Scan for the cell matching the given text and deliver its (X, Y) coordinate at center. 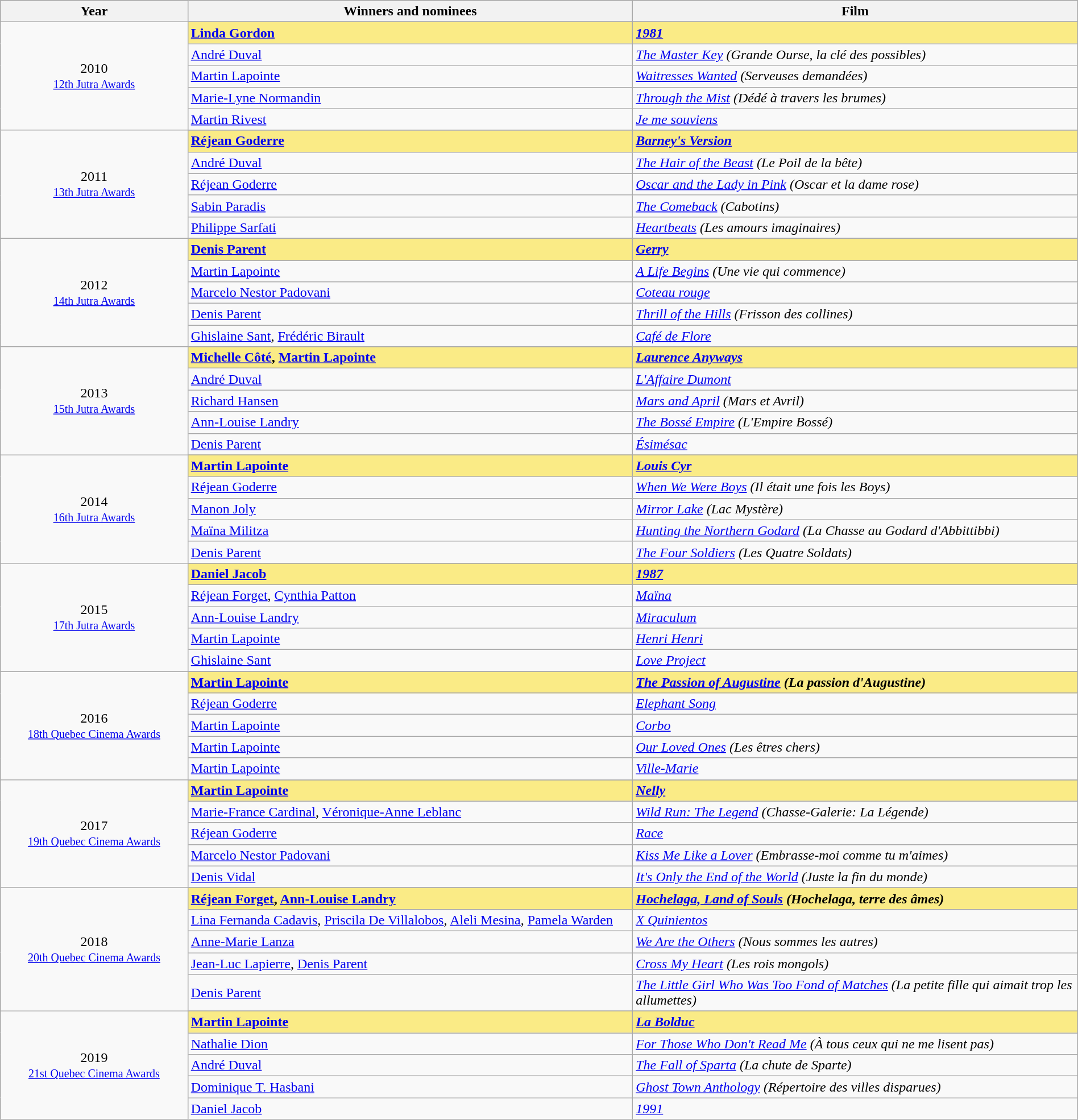
2014 16th Jutra Awards (94, 509)
Race (855, 833)
Ghislaine Sant (411, 661)
It's Only the End of the World (Juste la fin du monde) (855, 877)
Ésimésac (855, 444)
Denis Vidal (411, 877)
2010 12th Jutra Awards (94, 76)
The Master Key (Grande Ourse, la clé des possibles) (855, 55)
La Bolduc (855, 1022)
Barney's Version (855, 141)
Michelle Côté, Martin Lapointe (411, 358)
Marie-France Cardinal, Véronique-Anne Leblanc (411, 812)
2016 18th Quebec Cinema Awards (94, 725)
Hunting the Northern Godard (La Chasse au Godard d'Abbittibbi) (855, 530)
2012 14th Jutra Awards (94, 292)
X Quinientos (855, 920)
Cross My Heart (Les rois mongols) (855, 964)
Ville-Marie (855, 769)
Philippe Sarfati (411, 227)
2019 21st Quebec Cinema Awards (94, 1065)
Lina Fernanda Cadavis, Priscila De Villalobos, Aleli Mesina, Pamela Warden (411, 920)
The Fall of Sparta (La chute de Sparte) (855, 1065)
Nathalie Dion (411, 1044)
Miraculum (855, 617)
The Passion of Augustine (La passion d'Augustine) (855, 682)
Anne-Marie Lanza (411, 941)
Linda Gordon (411, 33)
Our Loved Ones (Les êtres chers) (855, 747)
Je me souviens (855, 119)
Maïna (855, 595)
Ghost Town Anthology (Répertoire des villes disparues) (855, 1087)
Heartbeats (Les amours imaginaires) (855, 227)
Dominique T. Hasbani (411, 1087)
Manon Joly (411, 509)
Maïna Militza (411, 530)
Ghislaine Sant, Frédéric Birault (411, 336)
Wild Run: The Legend (Chasse-Galerie: La Légende) (855, 812)
2018 20th Quebec Cinema Awards (94, 949)
The Four Soldiers (Les Quatre Soldats) (855, 552)
Jean-Luc Lapierre, Denis Parent (411, 964)
Henri Henri (855, 639)
Mirror Lake (Lac Mystère) (855, 509)
Martin Rivest (411, 119)
Marie-Lyne Normandin (411, 98)
Love Project (855, 661)
Film (855, 11)
1981 (855, 33)
1987 (855, 574)
L'Affaire Dumont (855, 379)
Elephant Song (855, 704)
The Little Girl Who Was Too Fond of Matches (La petite fille qui aimait trop les allumettes) (855, 993)
2013 15th Jutra Awards (94, 401)
A Life Begins (Une vie qui commence) (855, 271)
Café de Flore (855, 336)
Laurence Anyways (855, 358)
Sabin Paradis (411, 206)
Winners and nominees (411, 11)
Year (94, 11)
2015 17th Jutra Awards (94, 617)
Nelly (855, 790)
Through the Mist (Dédé à travers les brumes) (855, 98)
We Are the Others (Nous sommes les autres) (855, 941)
2011 13th Jutra Awards (94, 184)
Hochelaga, Land of Souls (Hochelaga, terre des âmes) (855, 898)
Réjean Forget, Cynthia Patton (411, 595)
The Bossé Empire (L'Empire Bossé) (855, 422)
Coteau rouge (855, 293)
Mars and April (Mars et Avril) (855, 401)
1991 (855, 1109)
2017 19th Quebec Cinema Awards (94, 833)
Richard Hansen (411, 401)
Waitresses Wanted (Serveuses demandées) (855, 76)
Kiss Me Like a Lover (Embrasse-moi comme tu m'aimes) (855, 855)
For Those Who Don't Read Me (À tous ceux qui ne me lisent pas) (855, 1044)
Réjean Forget, Ann-Louise Landry (411, 898)
Oscar and the Lady in Pink (Oscar et la dame rose) (855, 184)
The Comeback (Cabotins) (855, 206)
Corbo (855, 725)
Louis Cyr (855, 466)
Gerry (855, 249)
The Hair of the Beast (Le Poil de la bête) (855, 163)
When We Were Boys (Il était une fois les Boys) (855, 487)
Thrill of the Hills (Frisson des collines) (855, 314)
